Detect which cell encompasses the target text, then output its [X, Y] center coordinate. 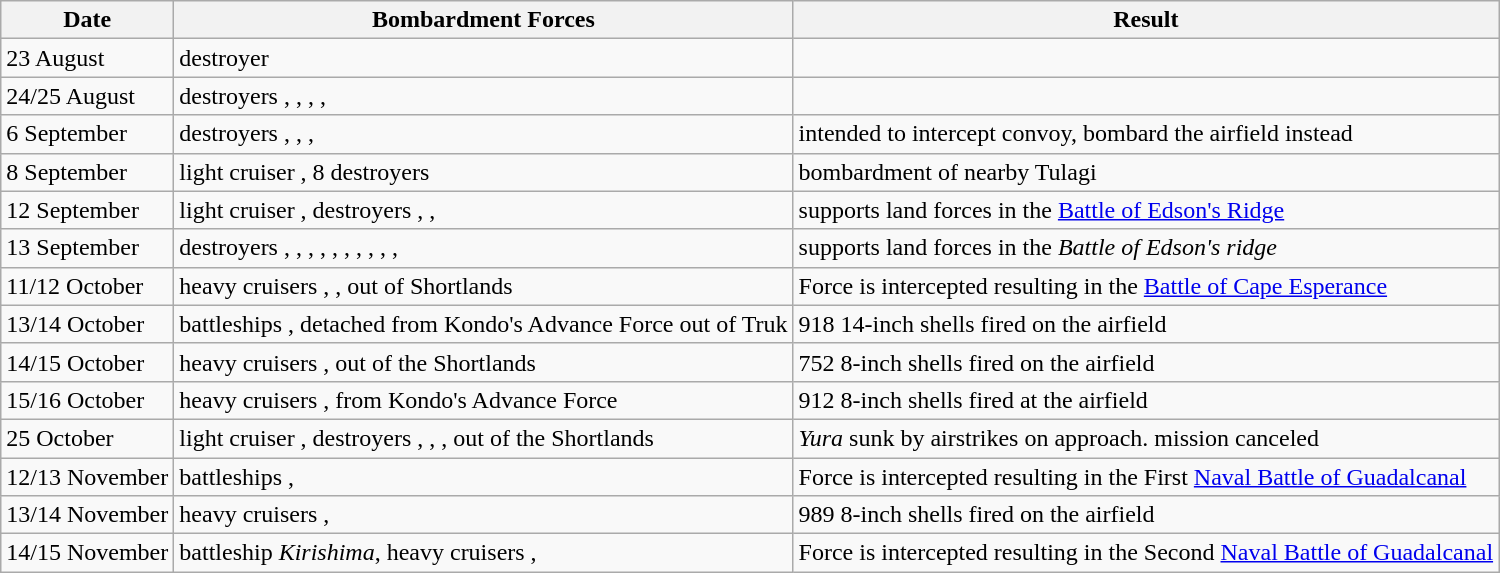
battleships , [484, 477]
11/12 October [88, 286]
destroyers , , , [484, 134]
12/13 November [88, 477]
heavy cruisers , out of the Shortlands [484, 362]
destroyer [484, 58]
supports land forces in the Battle of Edson's Ridge [1146, 210]
destroyers , , , , , , , , , , [484, 248]
12 September [88, 210]
heavy cruisers , from Kondo's Advance Force [484, 400]
Force is intercepted resulting in the First Naval Battle of Guadalcanal [1146, 477]
Force is intercepted resulting in the Battle of Cape Esperance [1146, 286]
6 September [88, 134]
Bombardment Forces [484, 20]
light cruiser , destroyers , , , out of the Shortlands [484, 438]
destroyers , , , , [484, 96]
23 August [88, 58]
heavy cruisers , , out of Shortlands [484, 286]
918 14-inch shells fired on the airfield [1146, 324]
25 October [88, 438]
Yura sunk by airstrikes on approach. mission canceled [1146, 438]
battleship Kirishima, heavy cruisers , [484, 553]
Force is intercepted resulting in the Second Naval Battle of Guadalcanal [1146, 553]
Result [1146, 20]
light cruiser , 8 destroyers [484, 172]
989 8-inch shells fired on the airfield [1146, 515]
24/25 August [88, 96]
13 September [88, 248]
Date [88, 20]
752 8-inch shells fired on the airfield [1146, 362]
light cruiser , destroyers , , [484, 210]
13/14 October [88, 324]
14/15 October [88, 362]
bombardment of nearby Tulagi [1146, 172]
14/15 November [88, 553]
912 8-inch shells fired at the airfield [1146, 400]
13/14 November [88, 515]
battleships , detached from Kondo's Advance Force out of Truk [484, 324]
8 September [88, 172]
supports land forces in the Battle of Edson's ridge [1146, 248]
intended to intercept convoy, bombard the airfield instead [1146, 134]
heavy cruisers , [484, 515]
15/16 October [88, 400]
